Identify which cell holds the provided text, then report its [x, y] central coordinate. 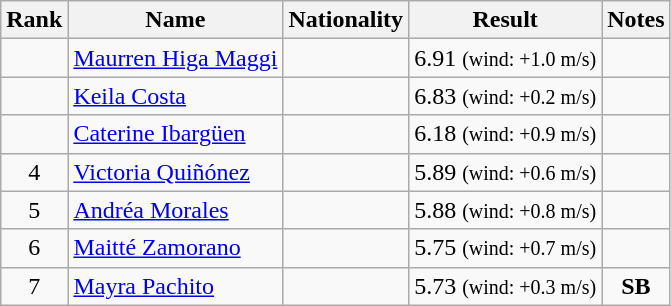
Name [176, 20]
5 [34, 210]
Maitté Zamorano [176, 248]
6 [34, 248]
4 [34, 172]
Victoria Quiñónez [176, 172]
Maurren Higa Maggi [176, 58]
Keila Costa [176, 96]
5.88 (wind: +0.8 m/s) [506, 210]
Mayra Pachito [176, 286]
SB [636, 286]
Result [506, 20]
6.91 (wind: +1.0 m/s) [506, 58]
7 [34, 286]
Caterine Ibargüen [176, 134]
Rank [34, 20]
5.73 (wind: +0.3 m/s) [506, 286]
5.75 (wind: +0.7 m/s) [506, 248]
Andréa Morales [176, 210]
6.18 (wind: +0.9 m/s) [506, 134]
6.83 (wind: +0.2 m/s) [506, 96]
Notes [636, 20]
5.89 (wind: +0.6 m/s) [506, 172]
Nationality [346, 20]
